Return the [x, y] coordinate for the center point of the cell that contains the specified text.  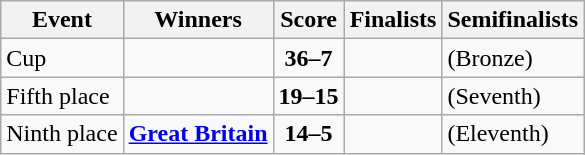
14–5 [308, 134]
19–15 [308, 96]
Ninth place [62, 134]
Great Britain [198, 134]
Semifinalists [513, 20]
Event [62, 20]
(Seventh) [513, 96]
Winners [198, 20]
Finalists [393, 20]
Cup [62, 58]
(Bronze) [513, 58]
36–7 [308, 58]
(Eleventh) [513, 134]
Score [308, 20]
Fifth place [62, 96]
